Capture the cell that displays the provided text and extract its (X, Y) central coordinate. 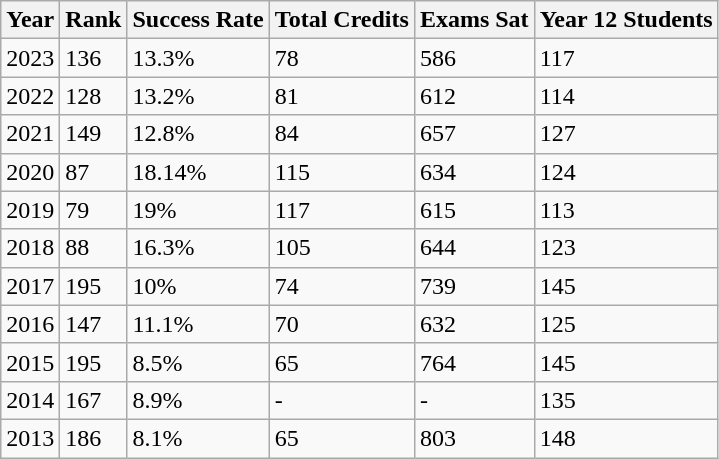
2019 (30, 210)
2014 (30, 400)
114 (626, 96)
Rank (94, 20)
Year (30, 20)
2013 (30, 438)
147 (94, 324)
632 (474, 324)
Success Rate (198, 20)
2021 (30, 134)
186 (94, 438)
19% (198, 210)
8.1% (198, 438)
88 (94, 248)
70 (342, 324)
113 (626, 210)
657 (474, 134)
16.3% (198, 248)
644 (474, 248)
167 (94, 400)
136 (94, 58)
2022 (30, 96)
123 (626, 248)
127 (626, 134)
2015 (30, 362)
634 (474, 172)
586 (474, 58)
10% (198, 286)
125 (626, 324)
Total Credits (342, 20)
79 (94, 210)
149 (94, 134)
13.3% (198, 58)
87 (94, 172)
105 (342, 248)
2018 (30, 248)
8.5% (198, 362)
115 (342, 172)
2020 (30, 172)
764 (474, 362)
739 (474, 286)
78 (342, 58)
8.9% (198, 400)
148 (626, 438)
803 (474, 438)
84 (342, 134)
615 (474, 210)
2017 (30, 286)
13.2% (198, 96)
2016 (30, 324)
135 (626, 400)
81 (342, 96)
128 (94, 96)
612 (474, 96)
12.8% (198, 134)
Year 12 Students (626, 20)
74 (342, 286)
2023 (30, 58)
11.1% (198, 324)
18.14% (198, 172)
124 (626, 172)
Exams Sat (474, 20)
